Pinpoint the cell where the given text exists, returning its (x, y) midpoint coordinate. 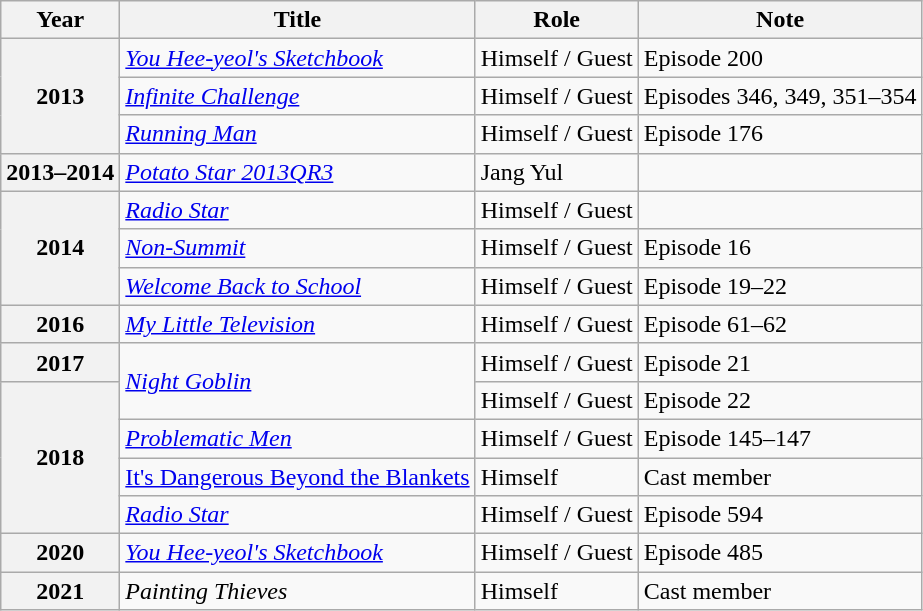
2013–2014 (60, 172)
Running Man (298, 134)
2016 (60, 324)
Episode 61–62 (780, 324)
Non-Summit (298, 248)
Episode 176 (780, 134)
Role (556, 20)
2020 (60, 553)
2013 (60, 96)
Episode 16 (780, 248)
Painting Thieves (298, 591)
Episodes 346, 349, 351–354 (780, 96)
Note (780, 20)
2014 (60, 248)
Episode 145–147 (780, 438)
My Little Television (298, 324)
2017 (60, 362)
Problematic Men (298, 438)
Episode 200 (780, 58)
Episode 22 (780, 400)
Jang Yul (556, 172)
Year (60, 20)
Episode 19–22 (780, 286)
It's Dangerous Beyond the Blankets (298, 477)
Welcome Back to School (298, 286)
Night Goblin (298, 381)
2018 (60, 457)
Infinite Challenge (298, 96)
Potato Star 2013QR3 (298, 172)
Episode 594 (780, 515)
Episode 21 (780, 362)
2021 (60, 591)
Episode 485 (780, 553)
Title (298, 20)
